Pinpoint the cell where the given text exists, returning its [x, y] midpoint coordinate. 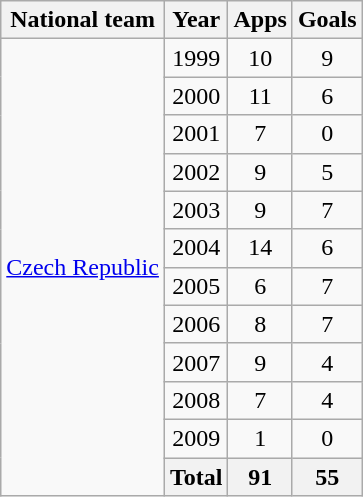
1 [260, 438]
2006 [196, 324]
5 [327, 172]
2004 [196, 248]
Czech Republic [83, 268]
8 [260, 324]
2000 [196, 96]
2005 [196, 286]
1999 [196, 58]
National team [83, 20]
2001 [196, 134]
11 [260, 96]
2008 [196, 400]
Year [196, 20]
10 [260, 58]
2003 [196, 210]
55 [327, 477]
14 [260, 248]
2009 [196, 438]
2007 [196, 362]
Goals [327, 20]
Apps [260, 20]
2002 [196, 172]
91 [260, 477]
Total [196, 477]
